For the text-containing cell, return its midpoint in (x, y) coordinate format. 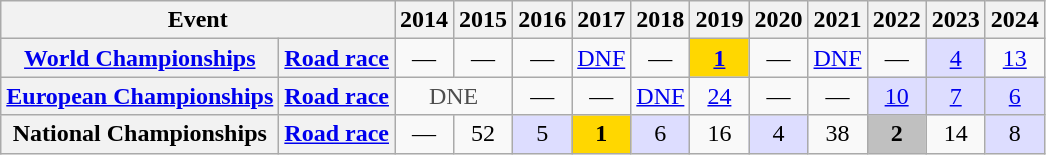
European Championships (140, 96)
2024 (1014, 20)
2014 (424, 20)
5 (542, 134)
2018 (660, 20)
Event (198, 20)
DNE (454, 96)
8 (1014, 134)
2021 (838, 20)
10 (896, 96)
2023 (956, 20)
2019 (720, 20)
38 (838, 134)
World Championships (140, 58)
14 (956, 134)
16 (720, 134)
52 (484, 134)
7 (956, 96)
2020 (778, 20)
24 (720, 96)
13 (1014, 58)
2 (896, 134)
2016 (542, 20)
2017 (602, 20)
National Championships (140, 134)
2022 (896, 20)
2015 (484, 20)
